Scan for the cell matching the given text and deliver its [X, Y] coordinate at center. 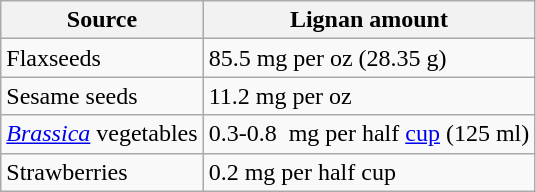
Brassica vegetables [102, 134]
0.2 mg per half cup [369, 172]
Strawberries [102, 172]
Flaxseeds [102, 58]
85.5 mg per oz (28.35 g) [369, 58]
11.2 mg per oz [369, 96]
0.3-0.8 mg per half cup (125 ml) [369, 134]
Source [102, 20]
Sesame seeds [102, 96]
Lignan amount [369, 20]
